Pinpoint the cell where the given text exists, returning its [X, Y] midpoint coordinate. 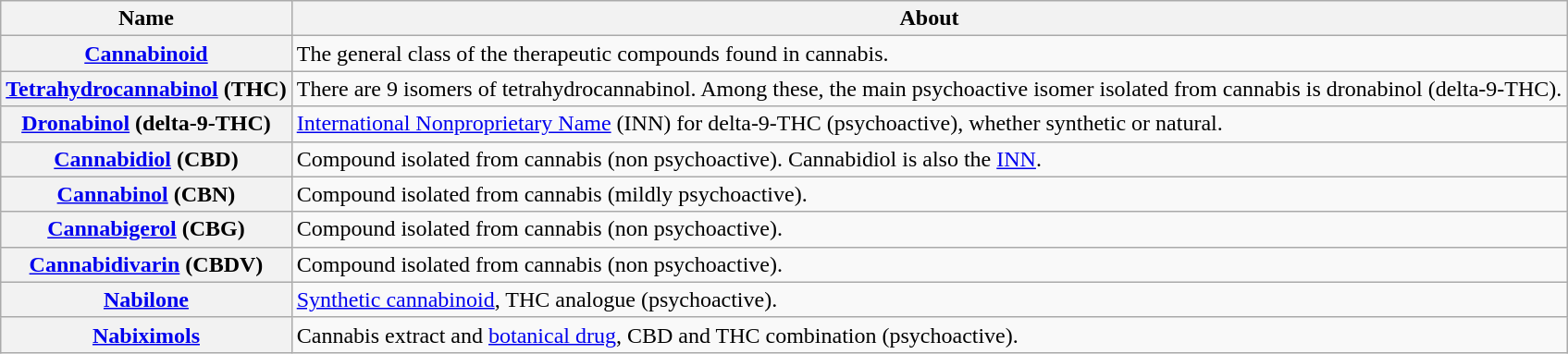
Cannabidivarin (CBDV) [146, 264]
Nabilone [146, 299]
Compound isolated from cannabis (mildly psychoactive). [929, 194]
Cannabis extract and botanical drug, CBD and THC combination (psychoactive). [929, 335]
The general class of the therapeutic compounds found in cannabis. [929, 54]
Nabiximols [146, 335]
International Nonproprietary Name (INN) for delta-9-THC (psychoactive), whether synthetic or natural. [929, 124]
Dronabinol (delta-9-THC) [146, 124]
Cannabigerol (CBG) [146, 229]
Name [146, 18]
Cannabidiol (CBD) [146, 159]
Cannabinoid [146, 54]
About [929, 18]
There are 9 isomers of tetrahydrocannabinol. Among these, the main psychoactive isomer isolated from cannabis is dronabinol (delta-9-THC). [929, 89]
Compound isolated from cannabis (non psychoactive). Cannabidiol is also the INN. [929, 159]
Tetrahydrocannabinol (THC) [146, 89]
Synthetic cannabinoid, THC analogue (psychoactive). [929, 299]
Cannabinol (CBN) [146, 194]
